Capture the cell that displays the provided text and extract its [X, Y] central coordinate. 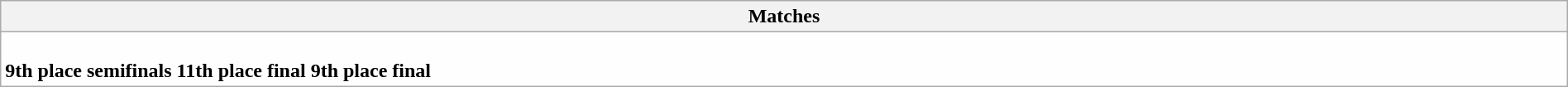
Matches [784, 17]
9th place semifinals 11th place final 9th place final [784, 60]
